Find where the given text appears and provide that cell's center as (X, Y) coordinate. 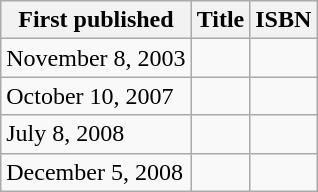
November 8, 2003 (96, 58)
Title (220, 20)
October 10, 2007 (96, 96)
ISBN (284, 20)
December 5, 2008 (96, 172)
First published (96, 20)
July 8, 2008 (96, 134)
